Capture the cell that displays the provided text and extract its (X, Y) central coordinate. 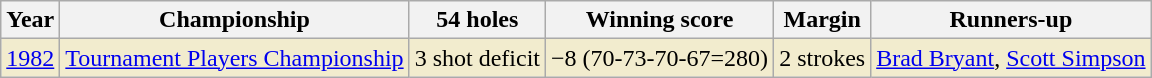
Winning score (660, 20)
−8 (70-73-70-67=280) (660, 58)
Year (30, 20)
1982 (30, 58)
2 strokes (822, 58)
Brad Bryant, Scott Simpson (1011, 58)
Runners-up (1011, 20)
Tournament Players Championship (234, 58)
Margin (822, 20)
54 holes (477, 20)
3 shot deficit (477, 58)
Championship (234, 20)
